Return (x, y) of the center of cell containing provided text 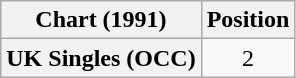
Position (248, 20)
Chart (1991) (101, 20)
UK Singles (OCC) (101, 58)
2 (248, 58)
